Search for the cell housing the specified text and yield its (x, y) center coordinate. 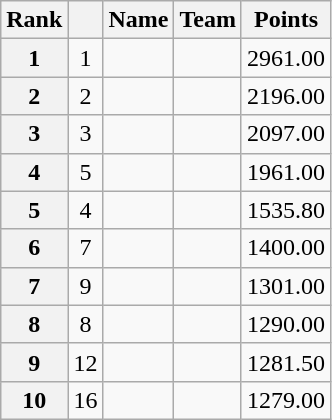
6 (34, 248)
10 (34, 400)
1400.00 (286, 248)
Points (286, 20)
1290.00 (286, 324)
1961.00 (286, 172)
2961.00 (286, 58)
Name (138, 20)
1535.80 (286, 210)
1279.00 (286, 400)
12 (86, 362)
16 (86, 400)
Rank (34, 20)
2196.00 (286, 96)
2097.00 (286, 134)
Team (208, 20)
1281.50 (286, 362)
1301.00 (286, 286)
